Return [X, Y] of the center of cell containing provided text 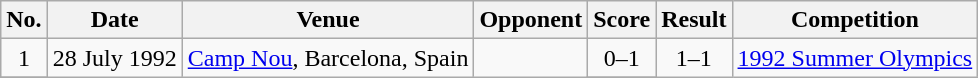
Camp Nou, Barcelona, Spain [328, 58]
1992 Summer Olympics [855, 58]
1–1 [694, 58]
Date [114, 20]
No. [24, 20]
Competition [855, 20]
1 [24, 58]
0–1 [622, 58]
Venue [328, 20]
28 July 1992 [114, 58]
Score [622, 20]
Result [694, 20]
Opponent [531, 20]
